Provide the (X, Y) coordinate of the cell's center where the given text is located.  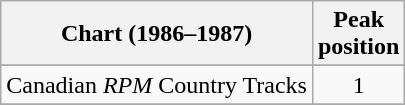
Peakposition (358, 34)
Chart (1986–1987) (157, 34)
Canadian RPM Country Tracks (157, 85)
1 (358, 85)
